Scan for the cell matching the given text and deliver its [x, y] coordinate at center. 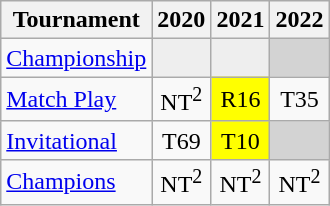
R16 [240, 100]
T35 [300, 100]
T69 [182, 140]
2022 [300, 20]
Champions [76, 182]
2020 [182, 20]
Championship [76, 58]
Tournament [76, 20]
Match Play [76, 100]
2021 [240, 20]
Invitational [76, 140]
T10 [240, 140]
